Scan for the cell matching the given text and deliver its (x, y) coordinate at center. 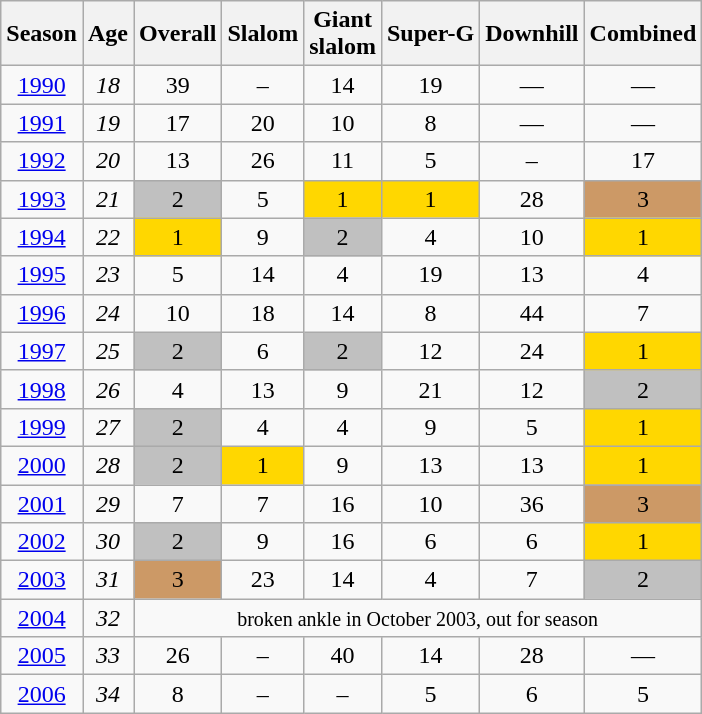
2003 (42, 580)
2000 (42, 465)
Combined (643, 34)
Overall (178, 34)
Giantslalom (343, 34)
1994 (42, 237)
Downhill (532, 34)
40 (343, 656)
1996 (42, 313)
29 (108, 503)
36 (532, 503)
1993 (42, 199)
31 (108, 580)
1990 (42, 85)
33 (108, 656)
1995 (42, 275)
44 (532, 313)
2006 (42, 694)
11 (343, 161)
22 (108, 237)
Slalom (263, 34)
1997 (42, 351)
2004 (42, 618)
27 (108, 427)
2002 (42, 542)
Season (42, 34)
1998 (42, 389)
1991 (42, 123)
30 (108, 542)
Age (108, 34)
2005 (42, 656)
Super-G (430, 34)
1992 (42, 161)
broken ankle in October 2003, out for season (418, 618)
32 (108, 618)
25 (108, 351)
39 (178, 85)
2001 (42, 503)
34 (108, 694)
1999 (42, 427)
